Search for the cell housing the specified text and yield its [x, y] center coordinate. 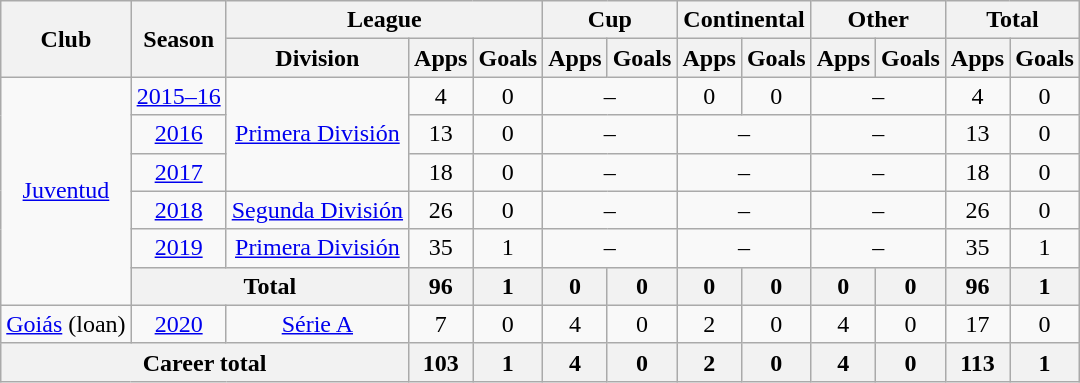
17 [977, 324]
2019 [178, 248]
7 [441, 324]
Division [317, 58]
Cup [610, 20]
Continental [744, 20]
2018 [178, 210]
2015–16 [178, 96]
Club [66, 39]
2016 [178, 134]
Juventud [66, 191]
League [384, 20]
Other [878, 20]
Série A [317, 324]
Segunda División [317, 210]
2017 [178, 172]
Career total [205, 362]
103 [441, 362]
2020 [178, 324]
113 [977, 362]
Season [178, 39]
Goiás (loan) [66, 324]
